From the cell containing the given text, extract its center point as (X, Y) coordinate. 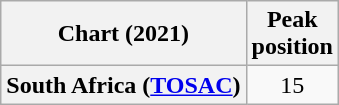
South Africa (TOSAC) (124, 85)
15 (292, 85)
Peakposition (292, 34)
Chart (2021) (124, 34)
